Scan for the cell matching the given text and deliver its (x, y) coordinate at center. 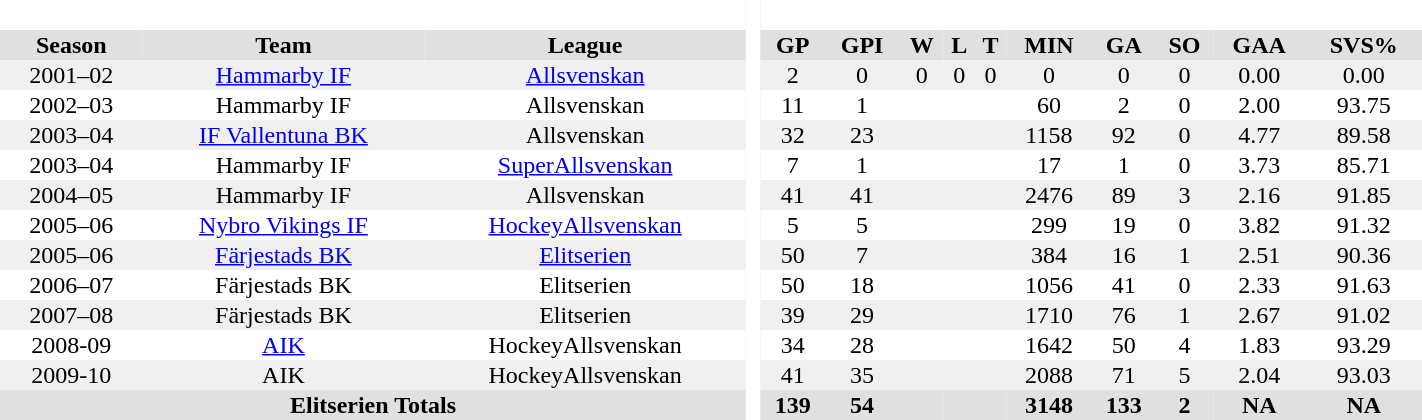
Nybro Vikings IF (284, 225)
2.04 (1259, 375)
L (960, 45)
23 (862, 135)
1.83 (1259, 345)
2.16 (1259, 195)
18 (862, 285)
34 (793, 345)
11 (793, 105)
SO (1184, 45)
2.33 (1259, 285)
133 (1124, 405)
17 (1049, 165)
92 (1124, 135)
29 (862, 315)
4.77 (1259, 135)
54 (862, 405)
93.29 (1364, 345)
League (585, 45)
91.32 (1364, 225)
32 (793, 135)
2004–05 (72, 195)
W (922, 45)
GP (793, 45)
2006–07 (72, 285)
60 (1049, 105)
91.85 (1364, 195)
299 (1049, 225)
71 (1124, 375)
16 (1124, 255)
Team (284, 45)
85.71 (1364, 165)
2.51 (1259, 255)
GPI (862, 45)
1710 (1049, 315)
Elitserien Totals (373, 405)
4 (1184, 345)
2001–02 (72, 75)
28 (862, 345)
1056 (1049, 285)
91.02 (1364, 315)
93.03 (1364, 375)
76 (1124, 315)
93.75 (1364, 105)
2008-09 (72, 345)
89.58 (1364, 135)
2.67 (1259, 315)
2009-10 (72, 375)
3148 (1049, 405)
T (990, 45)
2476 (1049, 195)
IF Vallentuna BK (284, 135)
SVS% (1364, 45)
384 (1049, 255)
MIN (1049, 45)
2002–03 (72, 105)
19 (1124, 225)
1158 (1049, 135)
1642 (1049, 345)
2007–08 (72, 315)
3 (1184, 195)
90.36 (1364, 255)
GAA (1259, 45)
139 (793, 405)
35 (862, 375)
3.73 (1259, 165)
3.82 (1259, 225)
SuperAllsvenskan (585, 165)
Season (72, 45)
2.00 (1259, 105)
GA (1124, 45)
91.63 (1364, 285)
89 (1124, 195)
2088 (1049, 375)
39 (793, 315)
